Capture the cell that displays the provided text and extract its (X, Y) central coordinate. 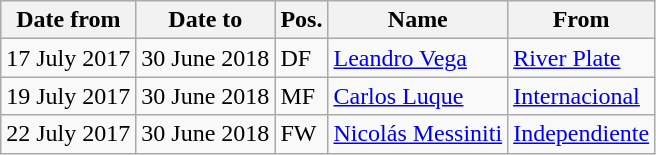
Name (418, 20)
Carlos Luque (418, 96)
Nicolás Messiniti (418, 134)
River Plate (582, 58)
17 July 2017 (68, 58)
Independiente (582, 134)
19 July 2017 (68, 96)
Date to (206, 20)
FW (302, 134)
Leandro Vega (418, 58)
From (582, 20)
Pos. (302, 20)
Internacional (582, 96)
MF (302, 96)
DF (302, 58)
Date from (68, 20)
22 July 2017 (68, 134)
